Return the [X, Y] coordinate for the center point of the cell that contains the specified text.  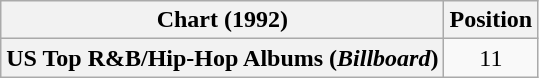
Position [491, 20]
Chart (1992) [222, 20]
11 [491, 58]
US Top R&B/Hip-Hop Albums (Billboard) [222, 58]
